Pinpoint the cell where the given text exists, returning its [X, Y] midpoint coordinate. 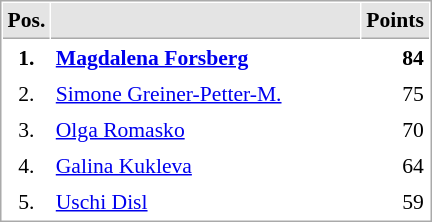
84 [396, 57]
75 [396, 93]
Uschi Disl [206, 201]
5. [26, 201]
Simone Greiner-Petter-M. [206, 93]
70 [396, 129]
Olga Romasko [206, 129]
Pos. [26, 21]
59 [396, 201]
Points [396, 21]
1. [26, 57]
3. [26, 129]
2. [26, 93]
Magdalena Forsberg [206, 57]
4. [26, 165]
64 [396, 165]
Galina Kukleva [206, 165]
